Extract the (x, y) coordinate from the center of the cell holding the provided text.  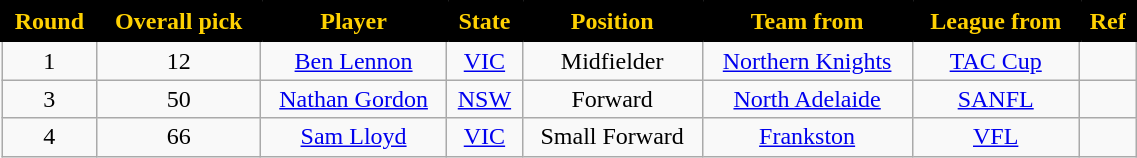
VFL (996, 137)
League from (996, 22)
Player (353, 22)
12 (178, 60)
North Adelaide (807, 99)
Ben Lennon (353, 60)
Nathan Gordon (353, 99)
SANFL (996, 99)
1 (50, 60)
Round (50, 22)
State (484, 22)
Position (612, 22)
Overall pick (178, 22)
Team from (807, 22)
Midfielder (612, 60)
4 (50, 137)
Forward (612, 99)
50 (178, 99)
NSW (484, 99)
TAC Cup (996, 60)
Frankston (807, 137)
Sam Lloyd (353, 137)
Small Forward (612, 137)
3 (50, 99)
Northern Knights (807, 60)
Ref (1108, 22)
66 (178, 137)
